Return the (X, Y) coordinate for the center point of the cell that contains the specified text.  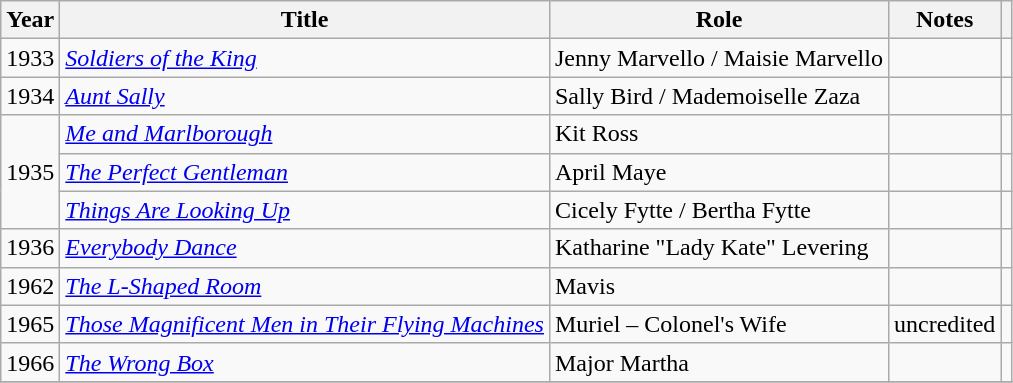
1936 (30, 248)
Major Martha (718, 362)
Year (30, 20)
1962 (30, 286)
Notes (944, 20)
1934 (30, 96)
Things Are Looking Up (305, 210)
1933 (30, 58)
Role (718, 20)
The Perfect Gentleman (305, 172)
1965 (30, 324)
Jenny Marvello / Maisie Marvello (718, 58)
Me and Marlborough (305, 134)
Aunt Sally (305, 96)
Those Magnificent Men in Their Flying Machines (305, 324)
Sally Bird / Mademoiselle Zaza (718, 96)
Cicely Fytte / Bertha Fytte (718, 210)
Muriel – Colonel's Wife (718, 324)
The L-Shaped Room (305, 286)
Title (305, 20)
1935 (30, 172)
The Wrong Box (305, 362)
April Maye (718, 172)
Soldiers of the King (305, 58)
Katharine "Lady Kate" Levering (718, 248)
uncredited (944, 324)
1966 (30, 362)
Mavis (718, 286)
Kit Ross (718, 134)
Everybody Dance (305, 248)
